Provide the (x, y) coordinate of the cell's center where the given text is located.  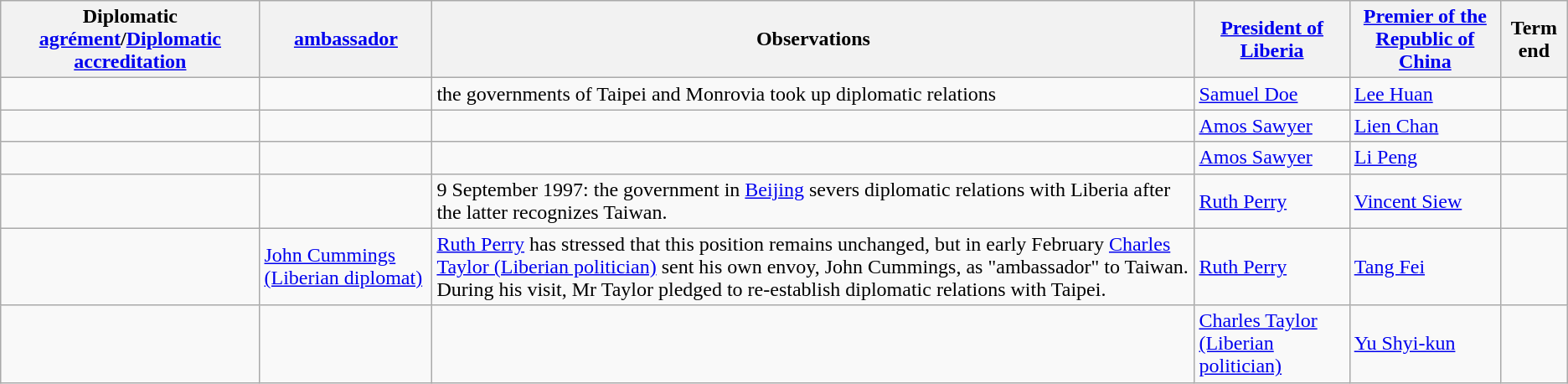
Term end (1534, 39)
the governments of Taipei and Monrovia took up diplomatic relations (813, 94)
John Cummings (Liberian diplomat) (346, 267)
Lien Chan (1425, 126)
Premier of the Republic of China (1425, 39)
President of Liberia (1271, 39)
9 September 1997: the government in Beijing severs diplomatic relations with Liberia after the latter recognizes Taiwan. (813, 201)
Diplomatic agrément/Diplomatic accreditation (131, 39)
Yu Shyi-kun (1425, 344)
Tang Fei (1425, 267)
Observations (813, 39)
Lee Huan (1425, 94)
Samuel Doe (1271, 94)
Vincent Siew (1425, 201)
ambassador (346, 39)
Charles Taylor (Liberian politician) (1271, 344)
Li Peng (1425, 158)
